Identify which cell holds the provided text, then report its (x, y) central coordinate. 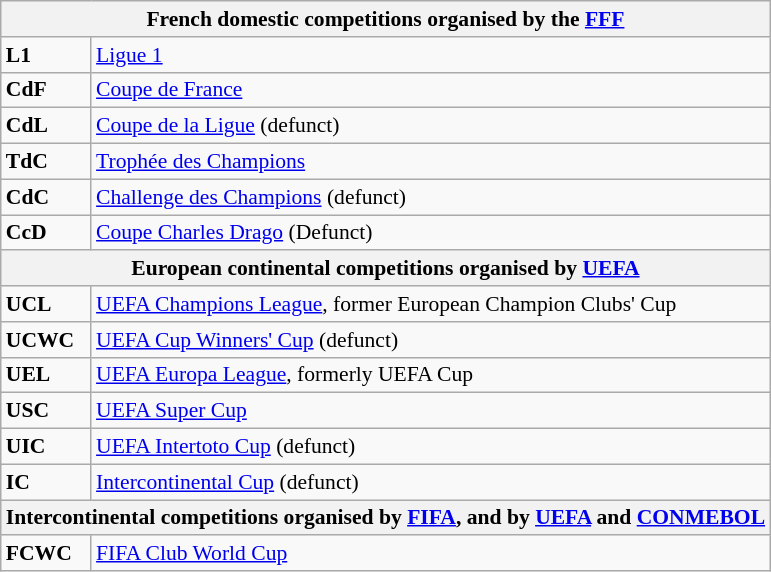
UIC (46, 447)
CdL (46, 126)
UEFA Champions League, former European Champion Clubs' Cup (430, 304)
Ligue 1 (430, 55)
FIFA Club World Cup (430, 554)
UEL (46, 375)
Coupe de France (430, 90)
UEFA Europa League, formerly UEFA Cup (430, 375)
Trophée des Champions (430, 162)
UCL (46, 304)
USC (46, 411)
European continental competitions organised by UEFA (386, 269)
UEFA Super Cup (430, 411)
FCWC (46, 554)
Intercontinental competitions organised by FIFA, and by UEFA and CONMEBOL (386, 518)
CcD (46, 233)
UEFA Intertoto Cup (defunct) (430, 447)
CdC (46, 197)
Intercontinental Cup (defunct) (430, 482)
CdF (46, 90)
UEFA Cup Winners' Cup (defunct) (430, 340)
L1 (46, 55)
French domestic competitions organised by the FFF (386, 19)
Challenge des Champions (defunct) (430, 197)
Coupe Charles Drago (Defunct) (430, 233)
Coupe de la Ligue (defunct) (430, 126)
UCWC (46, 340)
IC (46, 482)
TdC (46, 162)
